Return [X, Y] of the center of cell containing provided text 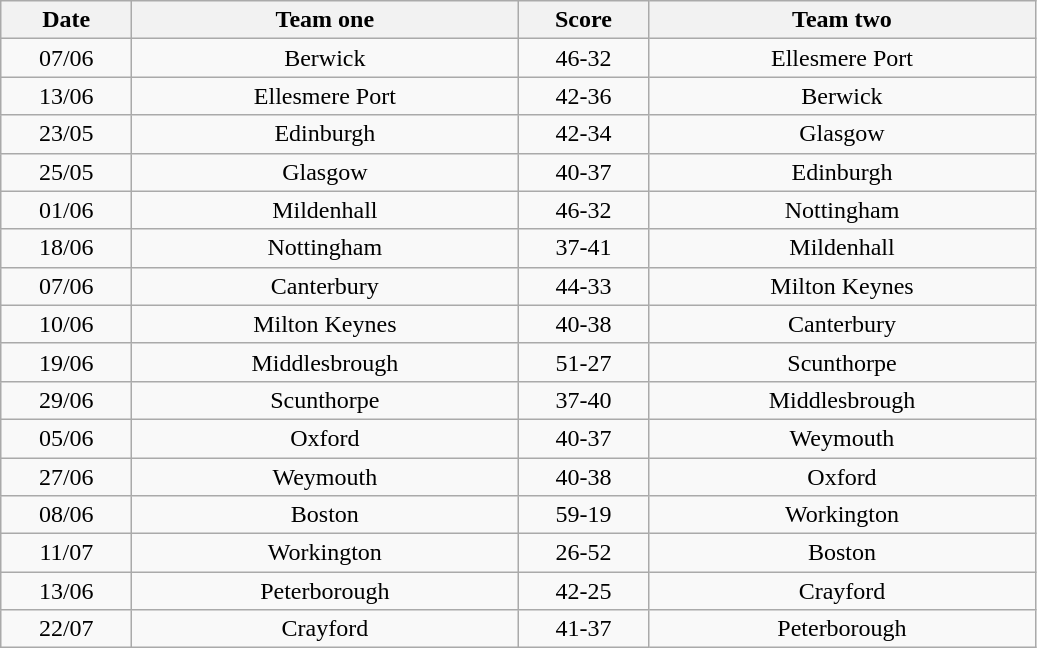
Score [584, 20]
37-41 [584, 248]
18/06 [66, 248]
22/07 [66, 629]
44-33 [584, 286]
Team two [842, 20]
25/05 [66, 172]
26-52 [584, 553]
05/06 [66, 438]
29/06 [66, 400]
42-25 [584, 591]
01/06 [66, 210]
Date [66, 20]
27/06 [66, 477]
59-19 [584, 515]
42-36 [584, 96]
23/05 [66, 134]
41-37 [584, 629]
11/07 [66, 553]
51-27 [584, 362]
37-40 [584, 400]
10/06 [66, 324]
42-34 [584, 134]
19/06 [66, 362]
Team one [325, 20]
08/06 [66, 515]
